Pinpoint the cell where the given text exists, returning its [X, Y] midpoint coordinate. 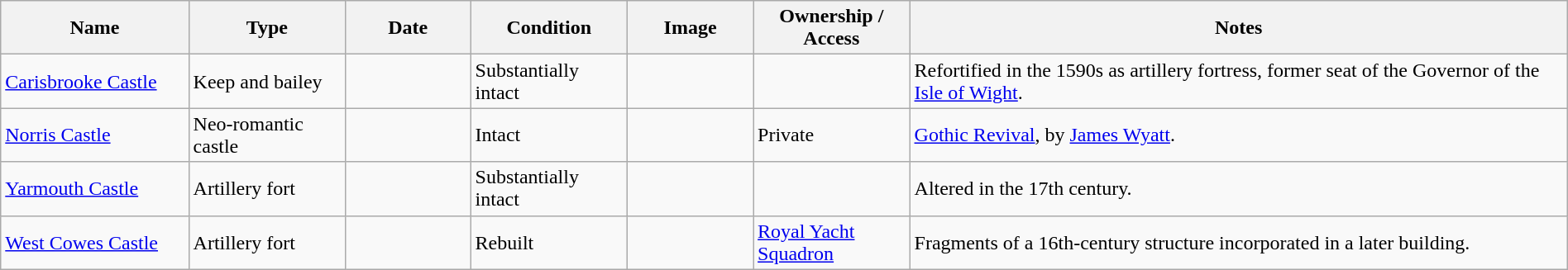
Gothic Revival, by James Wyatt. [1239, 135]
Yarmouth Castle [94, 188]
Rebuilt [549, 243]
Intact [549, 135]
West Cowes Castle [94, 243]
Altered in the 17th century. [1239, 188]
Royal Yacht Squadron [832, 243]
Neo-romantic castle [266, 135]
Condition [549, 28]
Notes [1239, 28]
Image [691, 28]
Date [409, 28]
Keep and bailey [266, 81]
Fragments of a 16th-century structure incorporated in a later building. [1239, 243]
Name [94, 28]
Private [832, 135]
Type [266, 28]
Refortified in the 1590s as artillery fortress, former seat of the Governor of the Isle of Wight. [1239, 81]
Carisbrooke Castle [94, 81]
Norris Castle [94, 135]
Ownership / Access [832, 28]
